Determine the (x, y) coordinate at the center of the cell enclosing the given text.  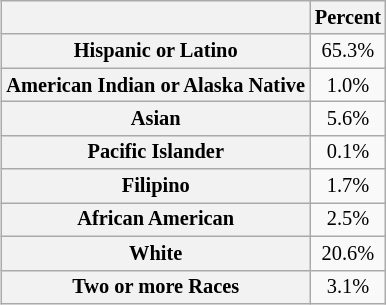
65.3% (348, 51)
0.1% (348, 152)
African American (156, 220)
Asian (156, 119)
White (156, 253)
Hispanic or Latino (156, 51)
Percent (348, 18)
1.7% (348, 186)
20.6% (348, 253)
American Indian or Alaska Native (156, 85)
1.0% (348, 85)
Filipino (156, 186)
Two or more Races (156, 287)
2.5% (348, 220)
3.1% (348, 287)
5.6% (348, 119)
Pacific Islander (156, 152)
